Locate the cell with the specified text and output its [X, Y] center coordinate. 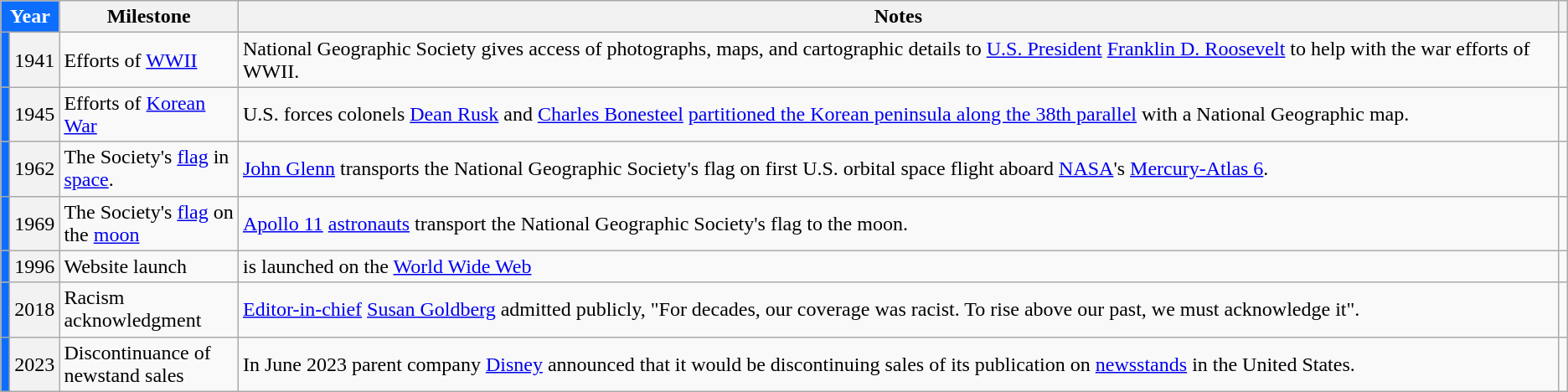
Efforts of Korean War [149, 114]
Efforts of WWII [149, 60]
Editor-in-chief Susan Goldberg admitted publicly, "For decades, our coverage was racist. To rise above our past, we must acknowledge it". [898, 310]
Milestone [149, 17]
Notes [898, 17]
The Society's flag in space. [149, 169]
The Society's flag on the moon [149, 223]
is launched on the World Wide Web [898, 266]
Website launch [149, 266]
In June 2023 parent company Disney announced that it would be discontinuing sales of its publication on newsstands in the United States. [898, 364]
1945 [35, 114]
Apollo 11 astronauts transport the National Geographic Society's flag to the moon. [898, 223]
John Glenn transports the National Geographic Society's flag on first U.S. orbital space flight aboard NASA's Mercury-Atlas 6. [898, 169]
2018 [35, 310]
2023 [35, 364]
U.S. forces colonels Dean Rusk and Charles Bonesteel partitioned the Korean peninsula along the 38th parallel with a National Geographic map. [898, 114]
Year [30, 17]
1941 [35, 60]
1969 [35, 223]
1996 [35, 266]
Discontinuance of newstand sales [149, 364]
1962 [35, 169]
Racism acknowledgment [149, 310]
